For the text-containing cell, return its midpoint in (x, y) coordinate format. 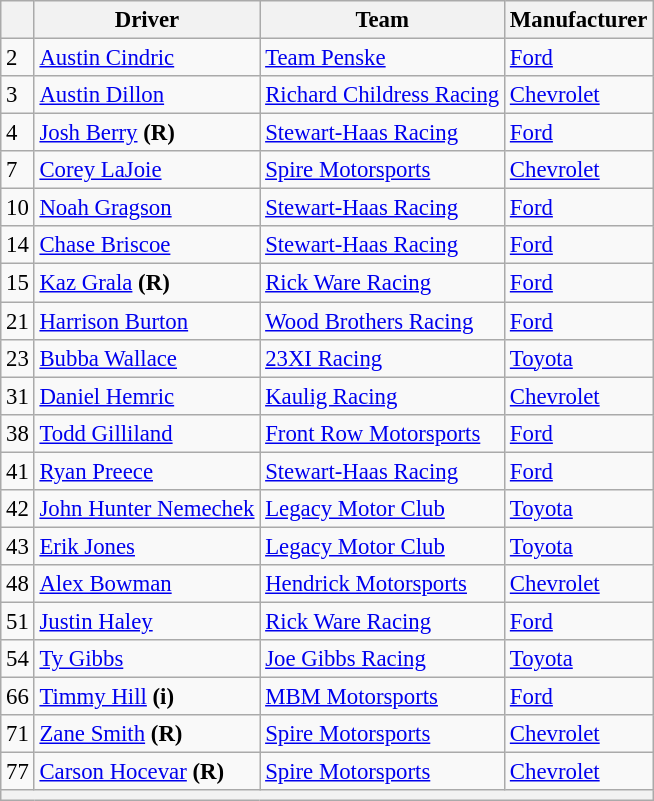
Corey LaJoie (147, 170)
14 (18, 245)
48 (18, 584)
4 (18, 133)
3 (18, 95)
Todd Gilliland (147, 433)
Justin Haley (147, 621)
Ryan Preece (147, 471)
Hendrick Motorsports (382, 584)
Harrison Burton (147, 321)
2 (18, 58)
Josh Berry (R) (147, 133)
Noah Gragson (147, 208)
John Hunter Nemechek (147, 509)
Erik Jones (147, 546)
10 (18, 208)
Team (382, 20)
23 (18, 358)
Carson Hocevar (R) (147, 772)
Timmy Hill (i) (147, 697)
54 (18, 659)
MBM Motorsports (382, 697)
Austin Dillon (147, 95)
Joe Gibbs Racing (382, 659)
51 (18, 621)
Manufacturer (579, 20)
Ty Gibbs (147, 659)
15 (18, 283)
Driver (147, 20)
Austin Cindric (147, 58)
Wood Brothers Racing (382, 321)
7 (18, 170)
Team Penske (382, 58)
38 (18, 433)
66 (18, 697)
31 (18, 396)
Richard Childress Racing (382, 95)
43 (18, 546)
Kaz Grala (R) (147, 283)
41 (18, 471)
Front Row Motorsports (382, 433)
71 (18, 734)
Alex Bowman (147, 584)
77 (18, 772)
Daniel Hemric (147, 396)
23XI Racing (382, 358)
42 (18, 509)
Kaulig Racing (382, 396)
Bubba Wallace (147, 358)
Chase Briscoe (147, 245)
Zane Smith (R) (147, 734)
21 (18, 321)
